Return the (x, y) coordinate for the center point of the cell that contains the specified text.  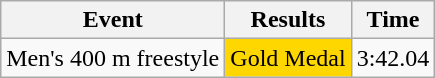
Men's 400 m freestyle (113, 58)
Event (113, 20)
3:42.04 (393, 58)
Time (393, 20)
Gold Medal (288, 58)
Results (288, 20)
